Extract the [x, y] coordinate from the center of the cell holding the provided text.  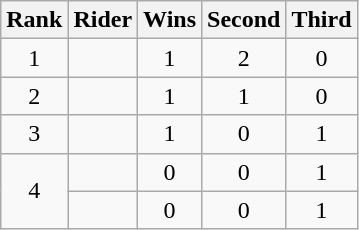
4 [34, 191]
Rank [34, 20]
Third [322, 20]
Second [244, 20]
Wins [170, 20]
Rider [103, 20]
3 [34, 134]
